Detect which cell encompasses the target text, then output its (X, Y) center coordinate. 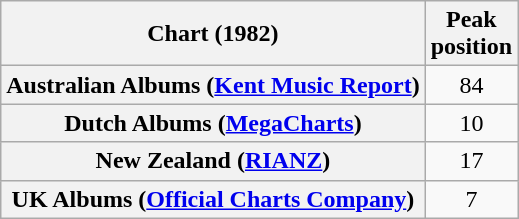
Chart (1982) (213, 34)
7 (471, 199)
17 (471, 161)
Australian Albums (Kent Music Report) (213, 85)
10 (471, 123)
UK Albums (Official Charts Company) (213, 199)
New Zealand (RIANZ) (213, 161)
Peakposition (471, 34)
Dutch Albums (MegaCharts) (213, 123)
84 (471, 85)
